Identify which cell holds the provided text, then report its [x, y] central coordinate. 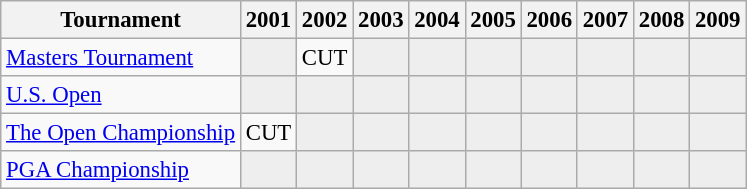
Masters Tournament [121, 58]
2006 [549, 20]
2004 [437, 20]
2002 [325, 20]
2003 [381, 20]
2008 [661, 20]
2007 [605, 20]
2009 [718, 20]
PGA Championship [121, 170]
Tournament [121, 20]
2005 [493, 20]
2001 [268, 20]
U.S. Open [121, 95]
The Open Championship [121, 133]
